Determine the (X, Y) coordinate at the center of the cell enclosing the given text.  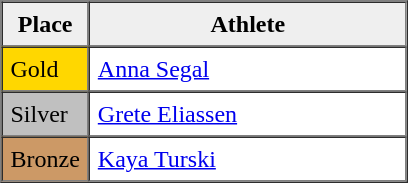
Athlete (248, 24)
Grete Eliassen (248, 114)
Anna Segal (248, 68)
Bronze (46, 158)
Silver (46, 114)
Place (46, 24)
Gold (46, 68)
Kaya Turski (248, 158)
